Identify which cell holds the provided text, then report its (x, y) central coordinate. 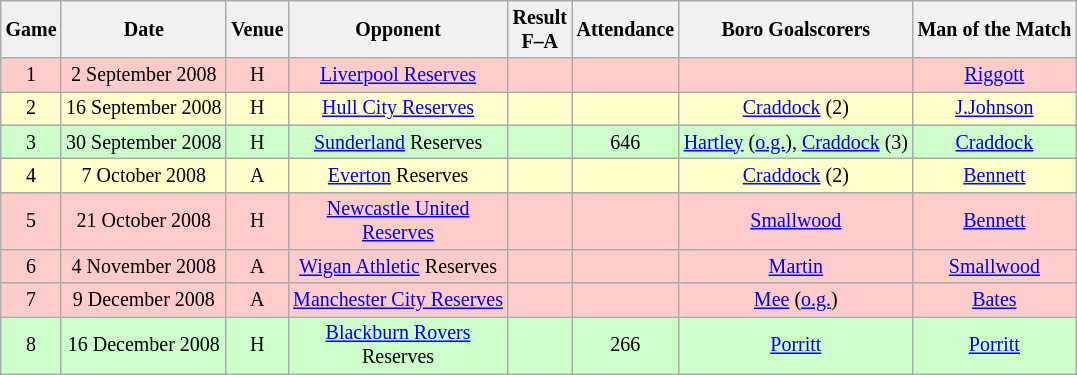
21 October 2008 (144, 220)
Liverpool Reserves (398, 76)
2 (32, 108)
4 (32, 176)
8 (32, 346)
Opponent (398, 30)
6 (32, 266)
Bates (994, 300)
Craddock (994, 142)
Riggott (994, 76)
Hartley (o.g.), Craddock (3) (796, 142)
7 (32, 300)
Attendance (626, 30)
9 December 2008 (144, 300)
16 December 2008 (144, 346)
Man of the Match (994, 30)
266 (626, 346)
Martin (796, 266)
30 September 2008 (144, 142)
Boro Goalscorers (796, 30)
ResultF–A (540, 30)
Blackburn Rovers Reserves (398, 346)
1 (32, 76)
Everton Reserves (398, 176)
7 October 2008 (144, 176)
J.Johnson (994, 108)
Wigan Athletic Reserves (398, 266)
4 November 2008 (144, 266)
Game (32, 30)
Date (144, 30)
Hull City Reserves (398, 108)
16 September 2008 (144, 108)
Newcastle United Reserves (398, 220)
Venue (257, 30)
Sunderland Reserves (398, 142)
646 (626, 142)
5 (32, 220)
2 September 2008 (144, 76)
Mee (o.g.) (796, 300)
3 (32, 142)
Manchester City Reserves (398, 300)
